Return the [X, Y] coordinate for the center point of the cell that contains the specified text.  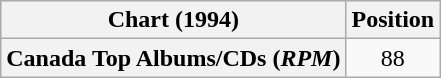
88 [393, 58]
Chart (1994) [174, 20]
Canada Top Albums/CDs (RPM) [174, 58]
Position [393, 20]
